Extract the (X, Y) coordinate from the center of the cell holding the provided text.  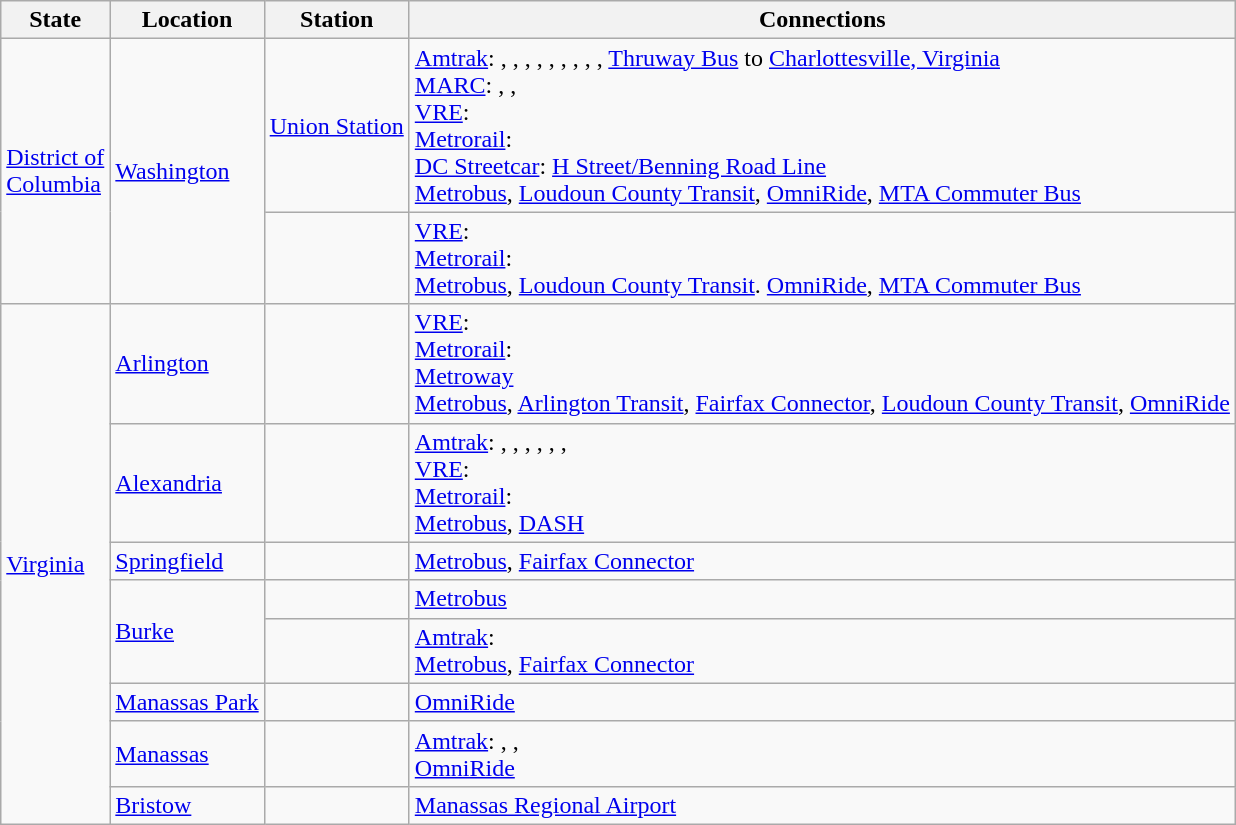
Location (187, 20)
Amtrak: , , , , , , VRE: Metrorail: Metrobus, DASH (822, 482)
Connections (822, 20)
VRE: Metrorail: Metroway Metrobus, Arlington Transit, Fairfax Connector, Loudoun County Transit, OmniRide (822, 364)
Union Station (336, 126)
VRE: Metrorail: Metrobus, Loudoun County Transit. OmniRide, MTA Commuter Bus (822, 258)
Springfield (187, 561)
Manassas Park (187, 702)
District ofColumbia (56, 172)
Alexandria (187, 482)
Amtrak: Metrobus, Fairfax Connector (822, 650)
Metrobus (822, 599)
Metrobus, Fairfax Connector (822, 561)
Amtrak: , , OmniRide (822, 754)
State (56, 20)
Virginia (56, 564)
Washington (187, 172)
Bristow (187, 805)
OmniRide (822, 702)
Station (336, 20)
Arlington (187, 364)
Manassas Regional Airport (822, 805)
Burke (187, 632)
Manassas (187, 754)
